Scan for the cell matching the given text and deliver its (X, Y) coordinate at center. 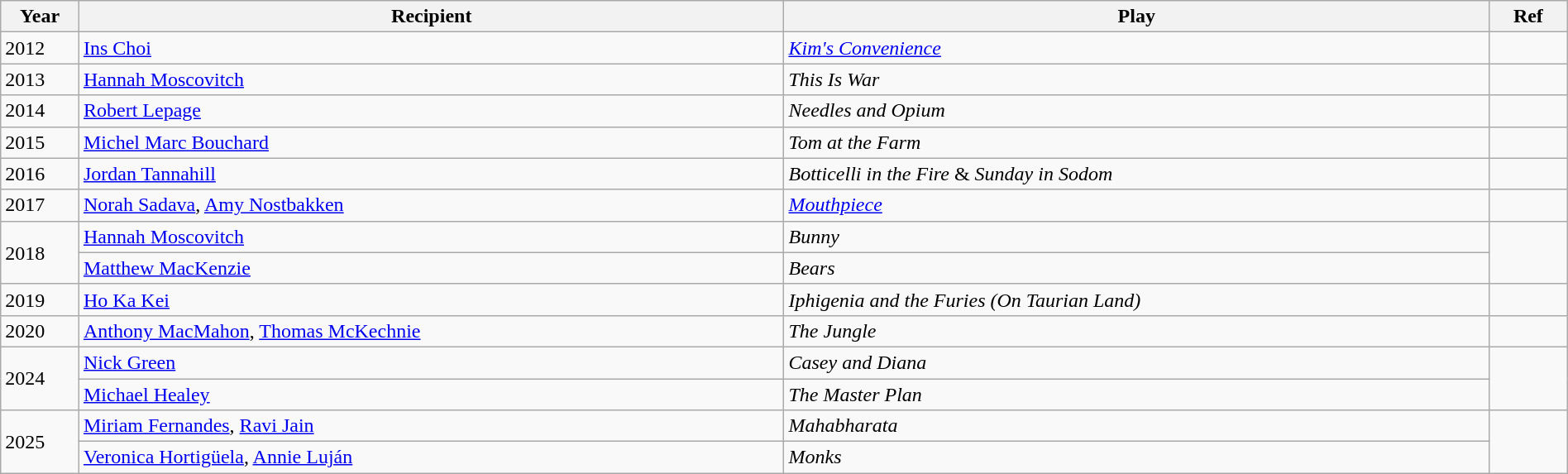
2013 (40, 79)
2020 (40, 331)
Botticelli in the Fire & Sunday in Sodom (1136, 174)
Needles and Opium (1136, 111)
Jordan Tannahill (432, 174)
2014 (40, 111)
Norah Sadava, Amy Nostbakken (432, 205)
Iphigenia and the Furies (On Taurian Land) (1136, 299)
Bears (1136, 268)
The Master Plan (1136, 395)
Ho Ka Kei (432, 299)
2019 (40, 299)
Mouthpiece (1136, 205)
2015 (40, 142)
Casey and Diana (1136, 362)
Monks (1136, 457)
Miriam Fernandes, Ravi Jain (432, 426)
Kim's Convenience (1136, 48)
Nick Green (432, 362)
Michel Marc Bouchard (432, 142)
The Jungle (1136, 331)
2024 (40, 378)
Anthony MacMahon, Thomas McKechnie (432, 331)
2018 (40, 252)
This Is War (1136, 79)
Matthew MacKenzie (432, 268)
2012 (40, 48)
Tom at the Farm (1136, 142)
Veronica Hortigüela, Annie Luján (432, 457)
Ins Choi (432, 48)
Bunny (1136, 237)
Michael Healey (432, 395)
Recipient (432, 17)
Ref (1528, 17)
2017 (40, 205)
Robert Lepage (432, 111)
2025 (40, 442)
Play (1136, 17)
2016 (40, 174)
Mahabharata (1136, 426)
Year (40, 17)
